Provide the [X, Y] coordinate of the cell's center where the given text is located.  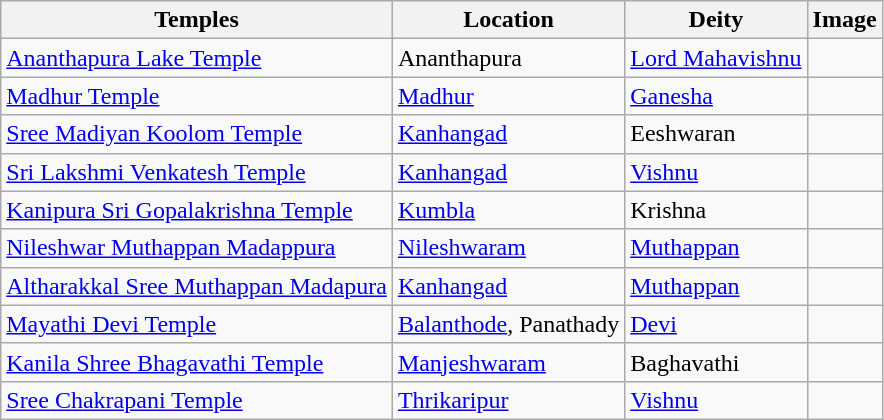
Temples [197, 20]
Thrikaripur [508, 400]
Devi [716, 324]
Madhur Temple [197, 96]
Mayathi Devi Temple [197, 324]
Altharakkal Sree Muthappan Madapura [197, 286]
Deity [716, 20]
Lord Mahavishnu [716, 58]
Ananthapura Lake Temple [197, 58]
Kanipura Sri Gopalakrishna Temple [197, 210]
Sree Chakrapani Temple [197, 400]
Madhur [508, 96]
Balanthode, Panathady [508, 324]
Ananthapura [508, 58]
Baghavathi [716, 362]
Nileshwar Muthappan Madappura [197, 248]
Image [844, 20]
Nileshwaram [508, 248]
Krishna [716, 210]
Kumbla [508, 210]
Sri Lakshmi Venkatesh Temple [197, 172]
Location [508, 20]
Ganesha [716, 96]
Manjeshwaram [508, 362]
Sree Madiyan Koolom Temple [197, 134]
Eeshwaran [716, 134]
Kanila Shree Bhagavathi Temple [197, 362]
